Search for the cell housing the specified text and yield its (X, Y) center coordinate. 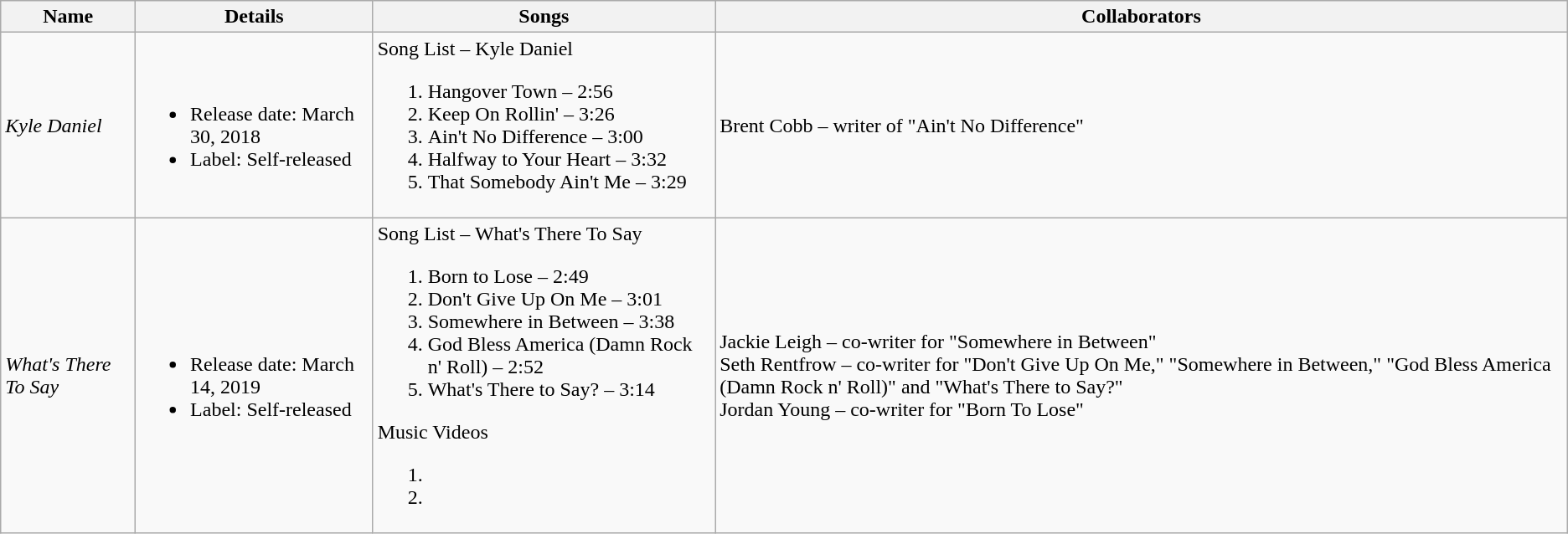
Collaborators (1142, 17)
Song List – Kyle DanielHangover Town – 2:56Keep On Rollin' – 3:26Ain't No Difference – 3:00Halfway to Your Heart – 3:32That Somebody Ain't Me – 3:29 (544, 126)
Brent Cobb – writer of "Ain't No Difference" (1142, 126)
What's There To Say (69, 375)
Details (255, 17)
Name (69, 17)
Songs (544, 17)
Release date: March 30, 2018Label: Self-released (255, 126)
Kyle Daniel (69, 126)
Release date: March 14, 2019Label: Self-released (255, 375)
